For the text-containing cell, return its midpoint in (X, Y) coordinate format. 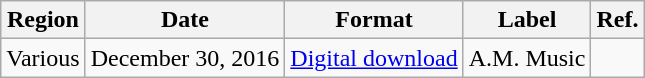
December 30, 2016 (185, 58)
Digital download (374, 58)
Format (374, 20)
A.M. Music (527, 58)
Date (185, 20)
Region (43, 20)
Label (527, 20)
Various (43, 58)
Ref. (618, 20)
